Return the (X, Y) coordinate for the center point of the cell that contains the specified text.  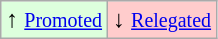
↓ Relegated (162, 20)
↑ Promoted (54, 20)
